From the cell containing the given text, extract its center point as [x, y] coordinate. 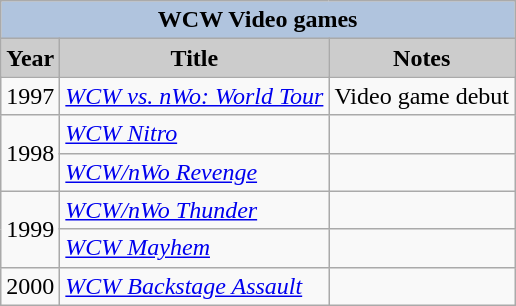
1997 [30, 96]
2000 [30, 286]
WCW/nWo Revenge [194, 172]
1998 [30, 153]
Notes [422, 58]
WCW Nitro [194, 134]
WCW Backstage Assault [194, 286]
WCW Video games [258, 20]
Title [194, 58]
WCW/nWo Thunder [194, 210]
1999 [30, 229]
Year [30, 58]
Video game debut [422, 96]
WCW vs. nWo: World Tour [194, 96]
WCW Mayhem [194, 248]
